From the cell containing the given text, extract its center point as (X, Y) coordinate. 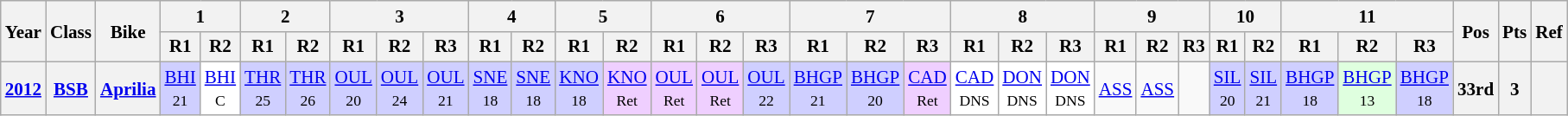
11 (1367, 16)
CADDNS (974, 88)
4 (512, 16)
Pos (1476, 31)
BHGP13 (1367, 88)
Year (23, 31)
THR25 (263, 88)
KNO18 (579, 88)
8 (1023, 16)
Aprilia (128, 88)
10 (1246, 16)
BHIC (220, 88)
Bike (128, 31)
Class (71, 31)
SIL20 (1228, 88)
CADRet (928, 88)
33rd (1476, 88)
BHI21 (180, 88)
KNORet (627, 88)
Ref (1549, 31)
7 (871, 16)
5 (603, 16)
OUL24 (399, 88)
OUL22 (765, 88)
BSB (71, 88)
OUL21 (446, 88)
Pts (1514, 31)
9 (1152, 16)
OUL20 (352, 88)
THR26 (308, 88)
2 (285, 16)
2012 (23, 88)
BHGP20 (875, 88)
BHGP21 (818, 88)
6 (721, 16)
SIL21 (1263, 88)
1 (200, 16)
